Determine the (X, Y) coordinate at the center of the cell enclosing the given text.  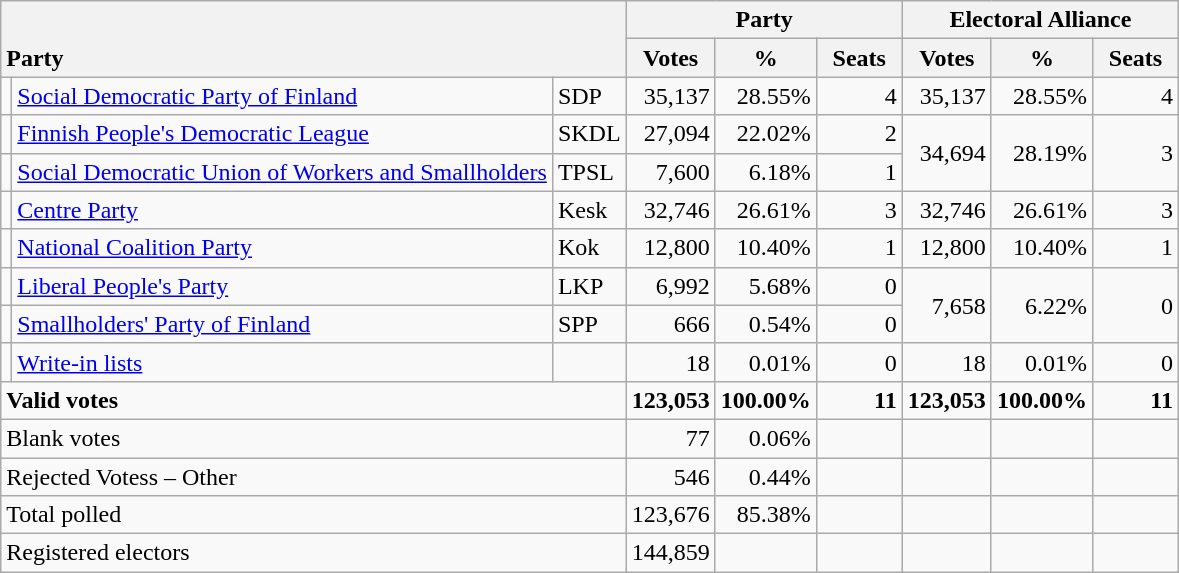
Rejected Votess – Other (314, 477)
7,600 (670, 172)
Blank votes (314, 438)
Smallholders' Party of Finland (282, 324)
LKP (589, 286)
2 (859, 134)
22.02% (766, 134)
SDP (589, 96)
TPSL (589, 172)
Kesk (589, 210)
Social Democratic Party of Finland (282, 96)
SPP (589, 324)
6.18% (766, 172)
85.38% (766, 515)
Social Democratic Union of Workers and Smallholders (282, 172)
Electoral Alliance (1040, 20)
SKDL (589, 134)
0.44% (766, 477)
Kok (589, 248)
Registered electors (314, 553)
546 (670, 477)
34,694 (946, 153)
0.54% (766, 324)
National Coalition Party (282, 248)
144,859 (670, 553)
7,658 (946, 305)
123,676 (670, 515)
77 (670, 438)
Finnish People's Democratic League (282, 134)
Centre Party (282, 210)
27,094 (670, 134)
6,992 (670, 286)
28.19% (1042, 153)
666 (670, 324)
Write-in lists (282, 362)
5.68% (766, 286)
6.22% (1042, 305)
Total polled (314, 515)
Liberal People's Party (282, 286)
0.06% (766, 438)
Valid votes (314, 400)
